Return the [x, y] coordinate for the center point of the cell that contains the specified text.  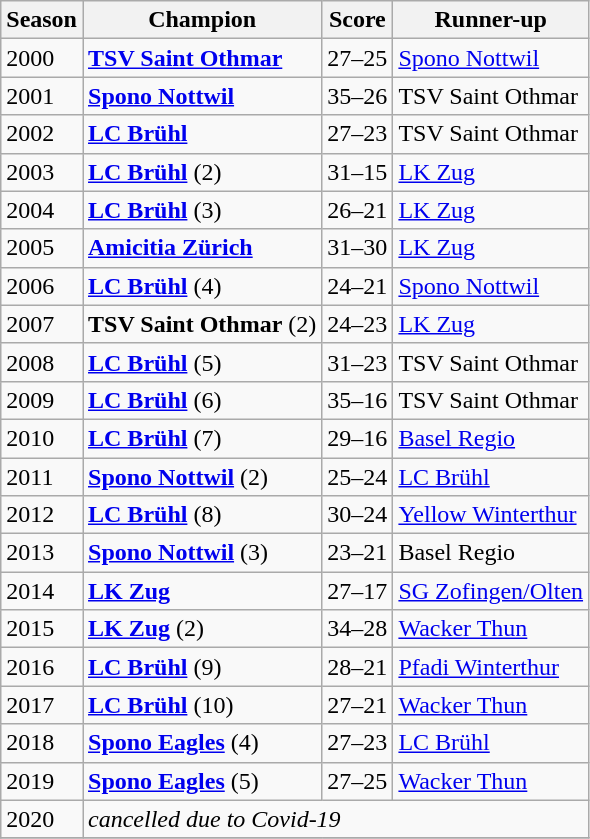
LK Zug (2) [202, 629]
Runner-up [491, 20]
Spono Nottwil (2) [202, 477]
2008 [42, 362]
2016 [42, 667]
2010 [42, 438]
Amicitia Zürich [202, 248]
27–17 [358, 591]
31–30 [358, 248]
Spono Eagles (4) [202, 743]
LC Brühl (9) [202, 667]
Season [42, 20]
35–26 [358, 96]
Score [358, 20]
2019 [42, 781]
2001 [42, 96]
LC Brühl (4) [202, 286]
27–21 [358, 705]
2015 [42, 629]
LC Brühl (10) [202, 705]
2009 [42, 400]
31–23 [358, 362]
2000 [42, 58]
TSV Saint Othmar (2) [202, 324]
23–21 [358, 553]
LC Brühl (7) [202, 438]
LC Brühl (8) [202, 515]
2018 [42, 743]
2012 [42, 515]
SG Zofingen/Olten [491, 591]
26–21 [358, 210]
LC Brühl (2) [202, 172]
2005 [42, 248]
2004 [42, 210]
2020 [42, 819]
LC Brühl (3) [202, 210]
2007 [42, 324]
25–24 [358, 477]
LC Brühl (5) [202, 362]
2003 [42, 172]
Spono Nottwil (3) [202, 553]
2013 [42, 553]
28–21 [358, 667]
Pfadi Winterthur [491, 667]
Spono Eagles (5) [202, 781]
24–21 [358, 286]
LC Brühl (6) [202, 400]
31–15 [358, 172]
30–24 [358, 515]
2011 [42, 477]
2002 [42, 134]
35–16 [358, 400]
Yellow Winterthur [491, 515]
cancelled due to Covid-19 [335, 819]
24–23 [358, 324]
34–28 [358, 629]
29–16 [358, 438]
2014 [42, 591]
Champion [202, 20]
2017 [42, 705]
2006 [42, 286]
